Output the [x, y] coordinate of the center of the cell containing the given text.  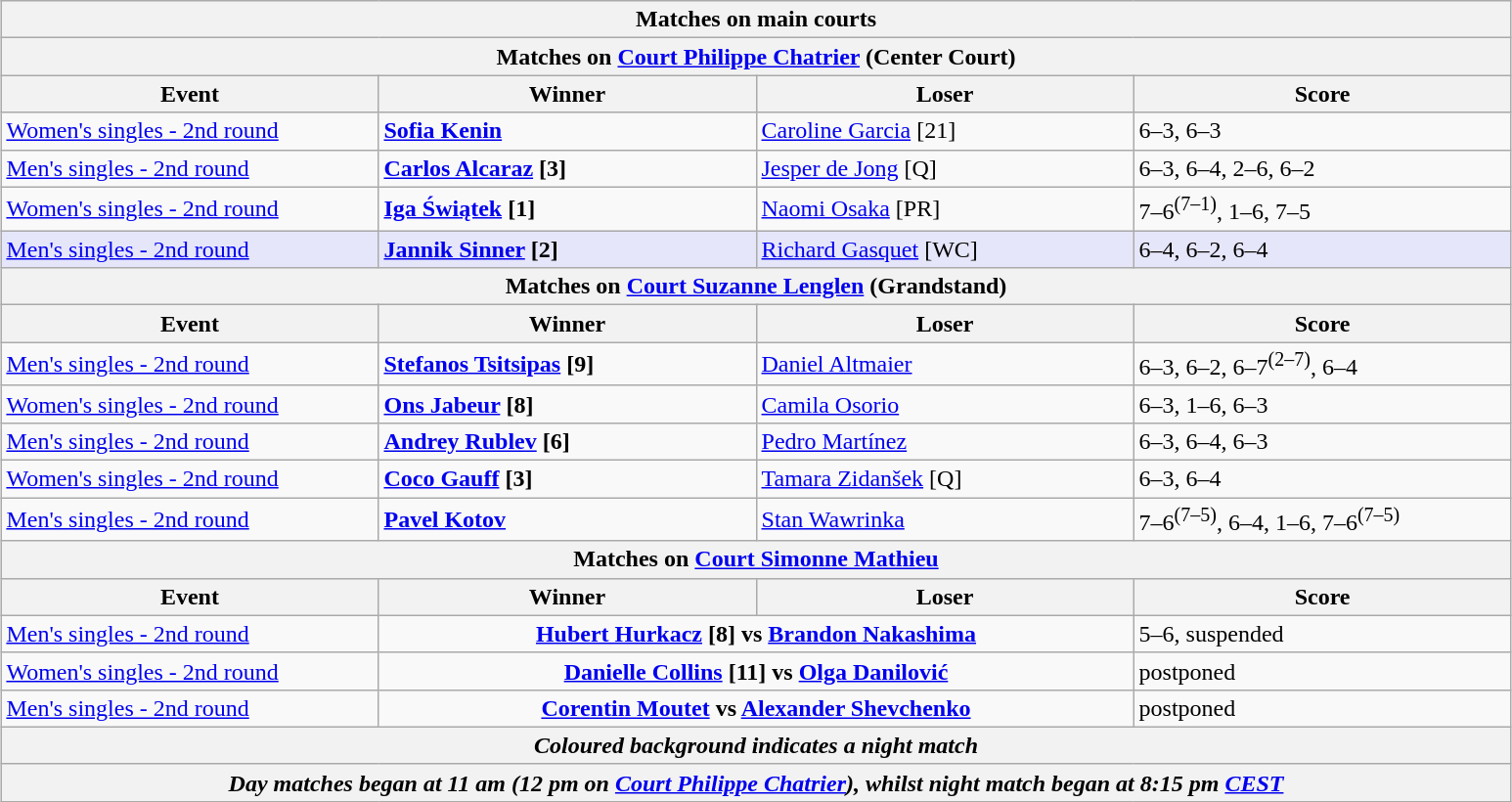
Ons Jabeur [8] [567, 404]
Day matches began at 11 am (12 pm on Court Philippe Chatrier), whilst night match began at 8:15 pm CEST [756, 782]
Hubert Hurkacz [8] vs Brandon Nakashima [756, 634]
5–6, suspended [1322, 634]
Pedro Martínez [945, 441]
6–3, 6–4, 2–6, 6–2 [1322, 168]
Caroline Garcia [21] [945, 131]
Jannik Sinner [2] [567, 249]
Stan Wawrinka [945, 520]
Richard Gasquet [WC] [945, 249]
Coco Gauff [3] [567, 478]
6–4, 6–2, 6–4 [1322, 249]
Corentin Moutet vs Alexander Shevchenko [756, 708]
7–6(7–1), 1–6, 7–5 [1322, 209]
Coloured background indicates a night match [756, 745]
Danielle Collins [11] vs Olga Danilović [756, 671]
Tamara Zidanšek [Q] [945, 478]
Camila Osorio [945, 404]
Daniel Altmaier [945, 364]
Matches on main courts [756, 20]
6–3, 6–4 [1322, 478]
Stefanos Tsitsipas [9] [567, 364]
Pavel Kotov [567, 520]
Iga Świątek [1] [567, 209]
6–3, 1–6, 6–3 [1322, 404]
Matches on Court Suzanne Lenglen (Grandstand) [756, 287]
Naomi Osaka [PR] [945, 209]
6–3, 6–4, 6–3 [1322, 441]
Andrey Rublev [6] [567, 441]
Sofia Kenin [567, 131]
7–6(7–5), 6–4, 1–6, 7–6(7–5) [1322, 520]
6–3, 6–3 [1322, 131]
Matches on Court Philippe Chatrier (Center Court) [756, 57]
Carlos Alcaraz [3] [567, 168]
Jesper de Jong [Q] [945, 168]
Matches on Court Simonne Mathieu [756, 559]
6–3, 6–2, 6–7(2–7), 6–4 [1322, 364]
